For the text-containing cell, return its midpoint in [x, y] coordinate format. 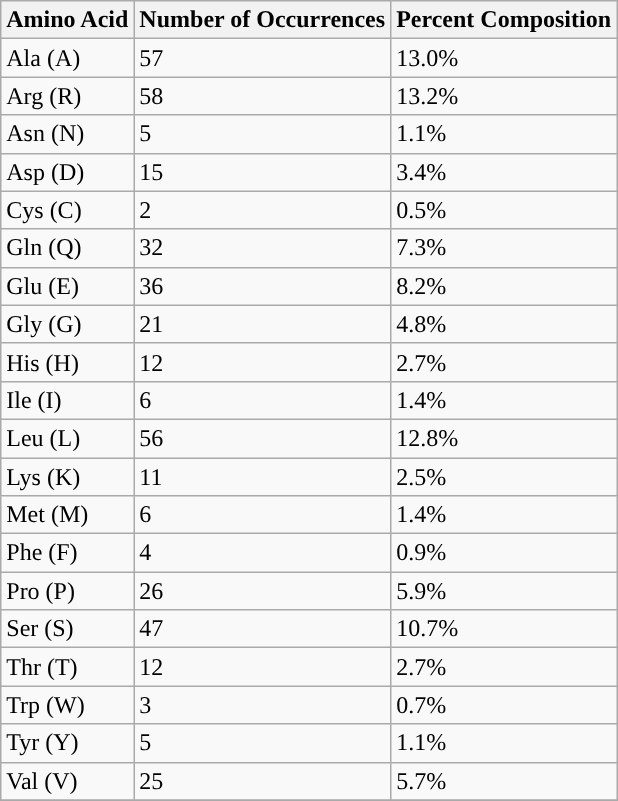
Tyr (Y) [68, 743]
12.8% [504, 438]
0.5% [504, 210]
Cys (C) [68, 210]
25 [262, 781]
58 [262, 96]
Ser (S) [68, 629]
Gly (G) [68, 324]
13.2% [504, 96]
26 [262, 591]
Number of Occurrences [262, 20]
Phe (F) [68, 553]
15 [262, 172]
Lys (K) [68, 477]
Ile (I) [68, 400]
5.7% [504, 781]
47 [262, 629]
7.3% [504, 248]
Asn (N) [68, 134]
Amino Acid [68, 20]
36 [262, 286]
Trp (W) [68, 705]
5.9% [504, 591]
32 [262, 248]
2 [262, 210]
13.0% [504, 58]
56 [262, 438]
Thr (T) [68, 667]
Pro (P) [68, 591]
57 [262, 58]
2.5% [504, 477]
11 [262, 477]
Ala (A) [68, 58]
Leu (L) [68, 438]
Glu (E) [68, 286]
21 [262, 324]
Asp (D) [68, 172]
Percent Composition [504, 20]
0.9% [504, 553]
Arg (R) [68, 96]
Gln (Q) [68, 248]
Val (V) [68, 781]
3 [262, 705]
4.8% [504, 324]
3.4% [504, 172]
Met (M) [68, 515]
8.2% [504, 286]
4 [262, 553]
10.7% [504, 629]
His (H) [68, 362]
0.7% [504, 705]
